Locate the cell with the specified text and output its [x, y] center coordinate. 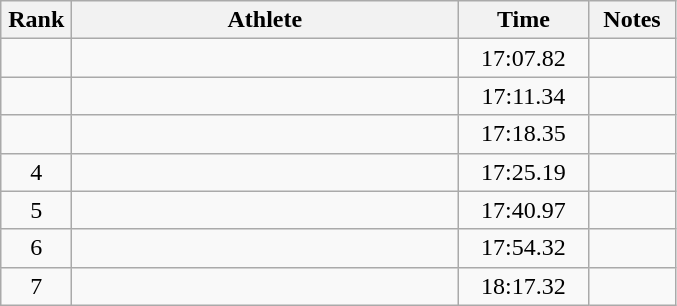
Time [524, 20]
Athlete [265, 20]
5 [36, 210]
Rank [36, 20]
17:11.34 [524, 96]
17:07.82 [524, 58]
Notes [632, 20]
17:54.32 [524, 248]
17:40.97 [524, 210]
4 [36, 172]
18:17.32 [524, 286]
6 [36, 248]
17:18.35 [524, 134]
17:25.19 [524, 172]
7 [36, 286]
